Detect which cell encompasses the target text, then output its (X, Y) center coordinate. 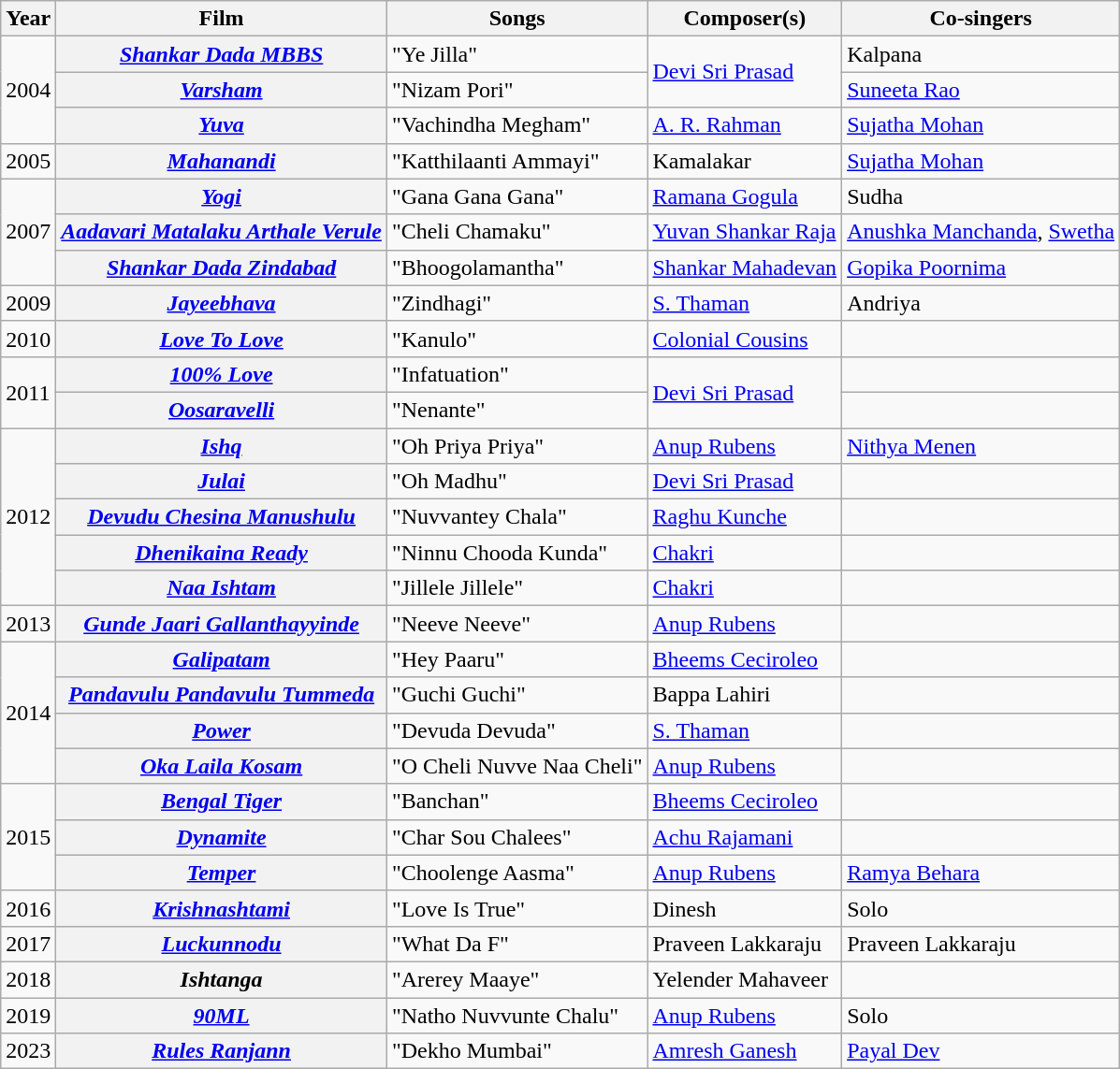
Bengal Tiger (222, 802)
Ramya Behara (981, 873)
Jayeebhava (222, 303)
2007 (28, 232)
"Char Sou Chalees" (516, 837)
Film (222, 19)
Payal Dev (981, 1051)
Luckunnodu (222, 944)
"Hey Paaru" (516, 659)
Shankar Mahadevan (745, 267)
Power (222, 730)
Kalpana (981, 54)
90ML (222, 1015)
2012 (28, 517)
2004 (28, 90)
2015 (28, 837)
2019 (28, 1015)
"Nenante" (516, 410)
"Vachindha Megham" (516, 125)
2023 (28, 1051)
Julai (222, 482)
Yogi (222, 196)
"Guchi Guchi" (516, 695)
Achu Rajamani (745, 837)
Dynamite (222, 837)
"Banchan" (516, 802)
100% Love (222, 374)
"O Cheli Nuvve Naa Cheli" (516, 766)
2017 (28, 944)
"Kanulo" (516, 339)
Naa Ishtam (222, 588)
"Ninnu Chooda Kunda" (516, 553)
Temper (222, 873)
"Love Is True" (516, 908)
Varsham (222, 90)
"Ye Jilla" (516, 54)
Amresh Ganesh (745, 1051)
Shankar Dada Zindabad (222, 267)
2016 (28, 908)
Yelender Mahaveer (745, 979)
"Arerey Maaye" (516, 979)
Yuva (222, 125)
Kamalakar (745, 161)
"Katthilaanti Ammayi" (516, 161)
Gunde Jaari Gallanthayyinde (222, 624)
Shankar Dada MBBS (222, 54)
"Gana Gana Gana" (516, 196)
Ramana Gogula (745, 196)
"Nizam Pori" (516, 90)
Composer(s) (745, 19)
"Devuda Devuda" (516, 730)
2018 (28, 979)
Rules Ranjann (222, 1051)
"Nuvvantey Chala" (516, 517)
2011 (28, 392)
Sudha (981, 196)
Raghu Kunche (745, 517)
Dhenikaina Ready (222, 553)
"Dekho Mumbai" (516, 1051)
Anushka Manchanda, Swetha (981, 232)
"Oh Priya Priya" (516, 446)
"Zindhagi" (516, 303)
"Natho Nuvvunte Chalu" (516, 1015)
"Bhoogolamantha" (516, 267)
"Neeve Neeve" (516, 624)
Year (28, 19)
Bappa Lahiri (745, 695)
2005 (28, 161)
Ishtanga (222, 979)
Songs (516, 19)
Galipatam (222, 659)
"Jillele Jillele" (516, 588)
Nithya Menen (981, 446)
"Infatuation" (516, 374)
Colonial Cousins (745, 339)
Andriya (981, 303)
"Oh Madhu" (516, 482)
Krishnashtami (222, 908)
2009 (28, 303)
Dinesh (745, 908)
"Cheli Chamaku" (516, 232)
Suneeta Rao (981, 90)
Mahanandi (222, 161)
2010 (28, 339)
Yuvan Shankar Raja (745, 232)
Love To Love (222, 339)
Oka Laila Kosam (222, 766)
2013 (28, 624)
Devudu Chesina Manushulu (222, 517)
2014 (28, 713)
Aadavari Matalaku Arthale Verule (222, 232)
"Choolenge Aasma" (516, 873)
Ishq (222, 446)
Co-singers (981, 19)
A. R. Rahman (745, 125)
Oosaravelli (222, 410)
Pandavulu Pandavulu Tummeda (222, 695)
Gopika Poornima (981, 267)
"What Da F" (516, 944)
